Extract the [X, Y] coordinate from the center of the cell holding the provided text.  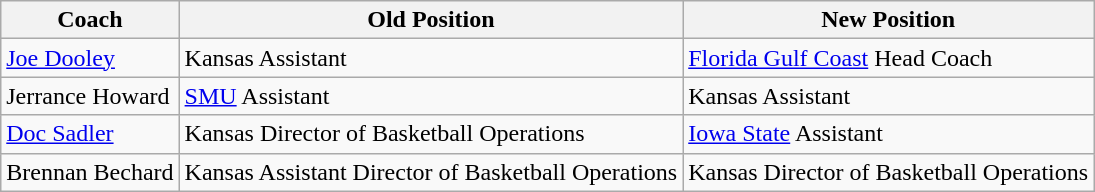
Florida Gulf Coast Head Coach [888, 58]
Coach [90, 20]
Brennan Bechard [90, 172]
Old Position [431, 20]
SMU Assistant [431, 96]
Iowa State Assistant [888, 134]
Joe Dooley [90, 58]
New Position [888, 20]
Jerrance Howard [90, 96]
Doc Sadler [90, 134]
Kansas Assistant Director of Basketball Operations [431, 172]
